From the cell containing the given text, extract its center point as (X, Y) coordinate. 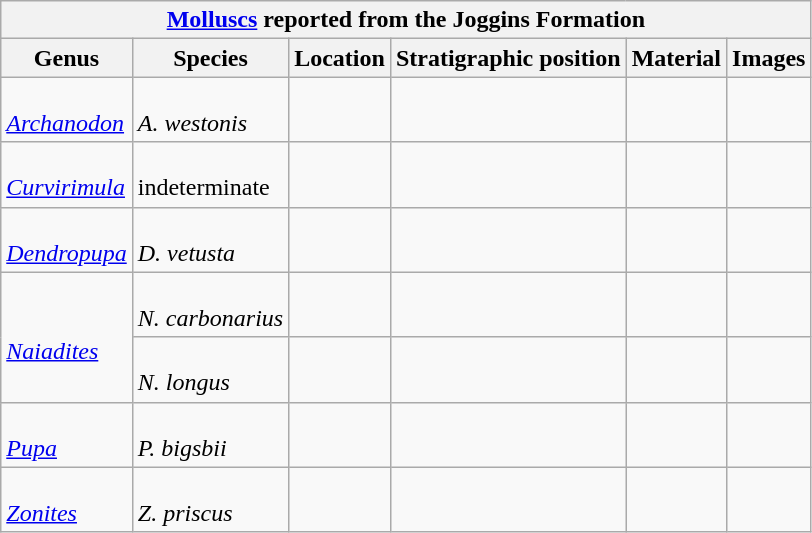
N. longus (210, 370)
Naiadites (67, 337)
Curvirimula (67, 174)
Molluscs reported from the Joggins Formation (406, 20)
Dendropupa (67, 240)
N. carbonarius (210, 304)
Stratigraphic position (508, 58)
A. westonis (210, 110)
Genus (67, 58)
D. vetusta (210, 240)
Zonites (67, 500)
Z. priscus (210, 500)
Species (210, 58)
Location (340, 58)
Pupa (67, 434)
Material (676, 58)
Archanodon (67, 110)
Images (769, 58)
indeterminate (210, 174)
P. bigsbii (210, 434)
